Extract the [x, y] coordinate from the center of the cell holding the provided text.  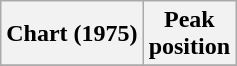
Peak position [189, 34]
Chart (1975) [72, 34]
